Provide the [X, Y] coordinate of the cell's center where the given text is located.  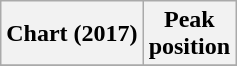
Chart (2017) [72, 34]
Peak position [189, 34]
